From the cell containing the given text, extract its center point as (X, Y) coordinate. 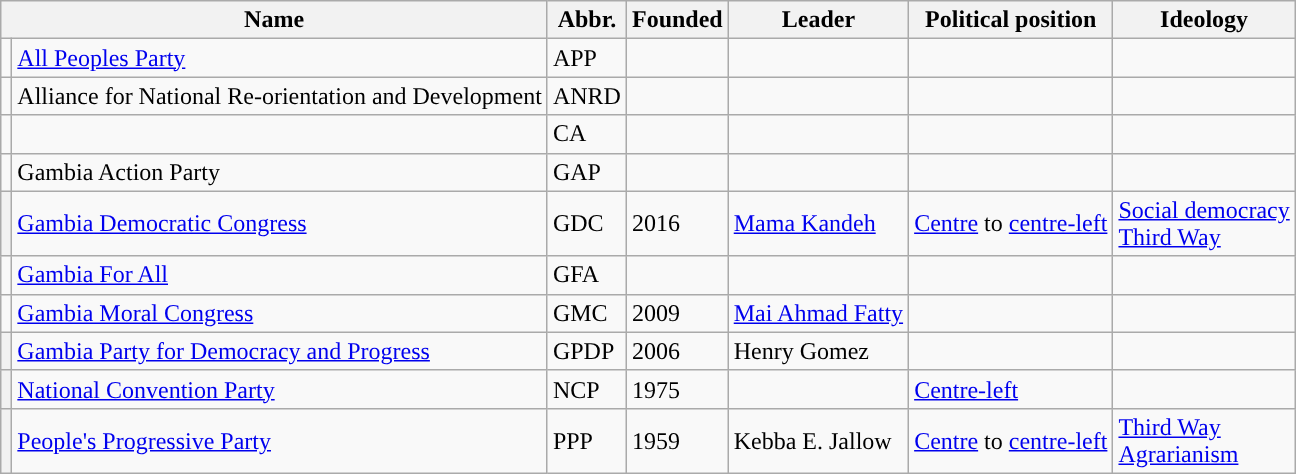
1959 (677, 440)
Kebba E. Jallow (818, 440)
NCP (586, 389)
Henry Gomez (818, 351)
Gambia Party for Democracy and Progress (280, 351)
Leader (818, 20)
Name (274, 20)
Abbr. (586, 20)
Gambia Moral Congress (280, 313)
GPDP (586, 351)
Ideology (1204, 20)
GAP (586, 172)
CA (586, 134)
Mai Ahmad Fatty (818, 313)
APP (586, 58)
Gambia Democratic Congress (280, 224)
GDC (586, 224)
Alliance for National Re-orientation and Development (280, 96)
Founded (677, 20)
GMC (586, 313)
Gambia Action Party (280, 172)
GFA (586, 275)
All Peoples Party (280, 58)
National Convention Party (280, 389)
Mama Kandeh (818, 224)
ANRD (586, 96)
Centre-left (1011, 389)
Third WayAgrarianism (1204, 440)
Political position (1011, 20)
1975 (677, 389)
People's Progressive Party (280, 440)
Gambia For All (280, 275)
Social democracyThird Way (1204, 224)
2006 (677, 351)
2009 (677, 313)
2016 (677, 224)
PPP (586, 440)
